Output the (X, Y) coordinate of the center of the cell containing the given text.  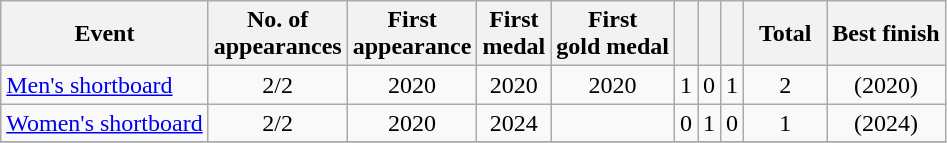
Firstappearance (412, 34)
2024 (514, 123)
Firstmedal (514, 34)
2 (786, 85)
Event (104, 34)
Total (786, 34)
Best finish (886, 34)
Women's shortboard (104, 123)
(2024) (886, 123)
(2020) (886, 85)
Men's shortboard (104, 85)
Firstgold medal (613, 34)
No. ofappearances (278, 34)
